Search for the cell housing the specified text and yield its (x, y) center coordinate. 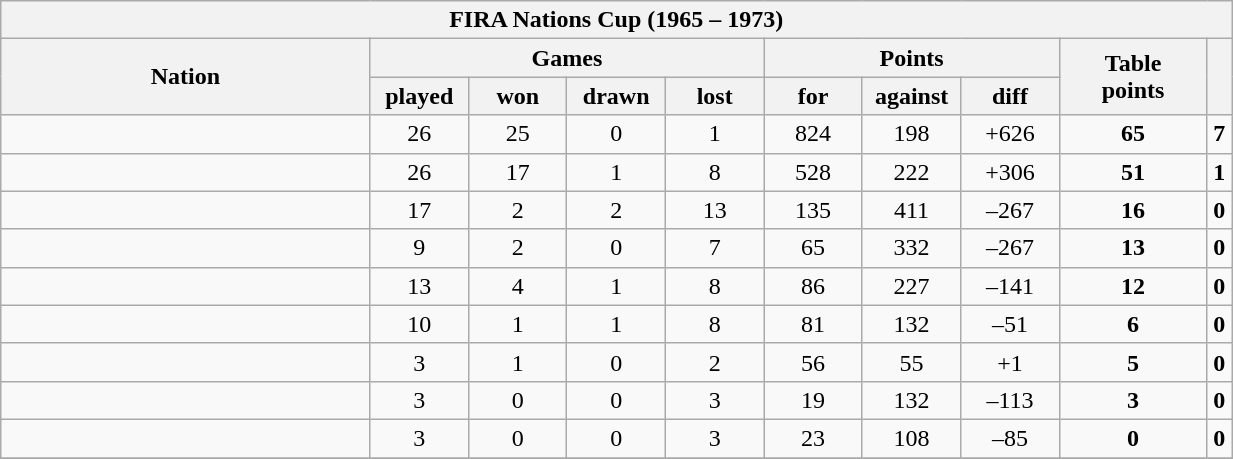
+626 (1010, 134)
for (813, 96)
824 (813, 134)
drawn (616, 96)
135 (813, 210)
227 (911, 286)
411 (911, 210)
198 (911, 134)
Games (567, 58)
–85 (1010, 438)
86 (813, 286)
–51 (1010, 324)
diff (1010, 96)
56 (813, 362)
81 (813, 324)
played (419, 96)
10 (419, 324)
+306 (1010, 172)
16 (1133, 210)
lost (714, 96)
–141 (1010, 286)
5 (1133, 362)
–113 (1010, 400)
+1 (1010, 362)
222 (911, 172)
55 (911, 362)
6 (1133, 324)
Tablepoints (1133, 77)
FIRA Nations Cup (1965 – 1973) (616, 20)
332 (911, 248)
25 (517, 134)
19 (813, 400)
9 (419, 248)
23 (813, 438)
won (517, 96)
4 (517, 286)
12 (1133, 286)
Points (912, 58)
Nation (186, 77)
51 (1133, 172)
108 (911, 438)
against (911, 96)
528 (813, 172)
